Determine the (x, y) coordinate at the center of the cell enclosing the given text.  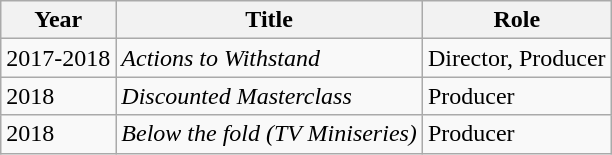
Discounted Masterclass (270, 96)
2017-2018 (58, 58)
Director, Producer (516, 58)
Title (270, 20)
Below the fold (TV Miniseries) (270, 134)
Actions to Withstand (270, 58)
Role (516, 20)
Year (58, 20)
